Extract the [x, y] coordinate from the center of the cell holding the provided text.  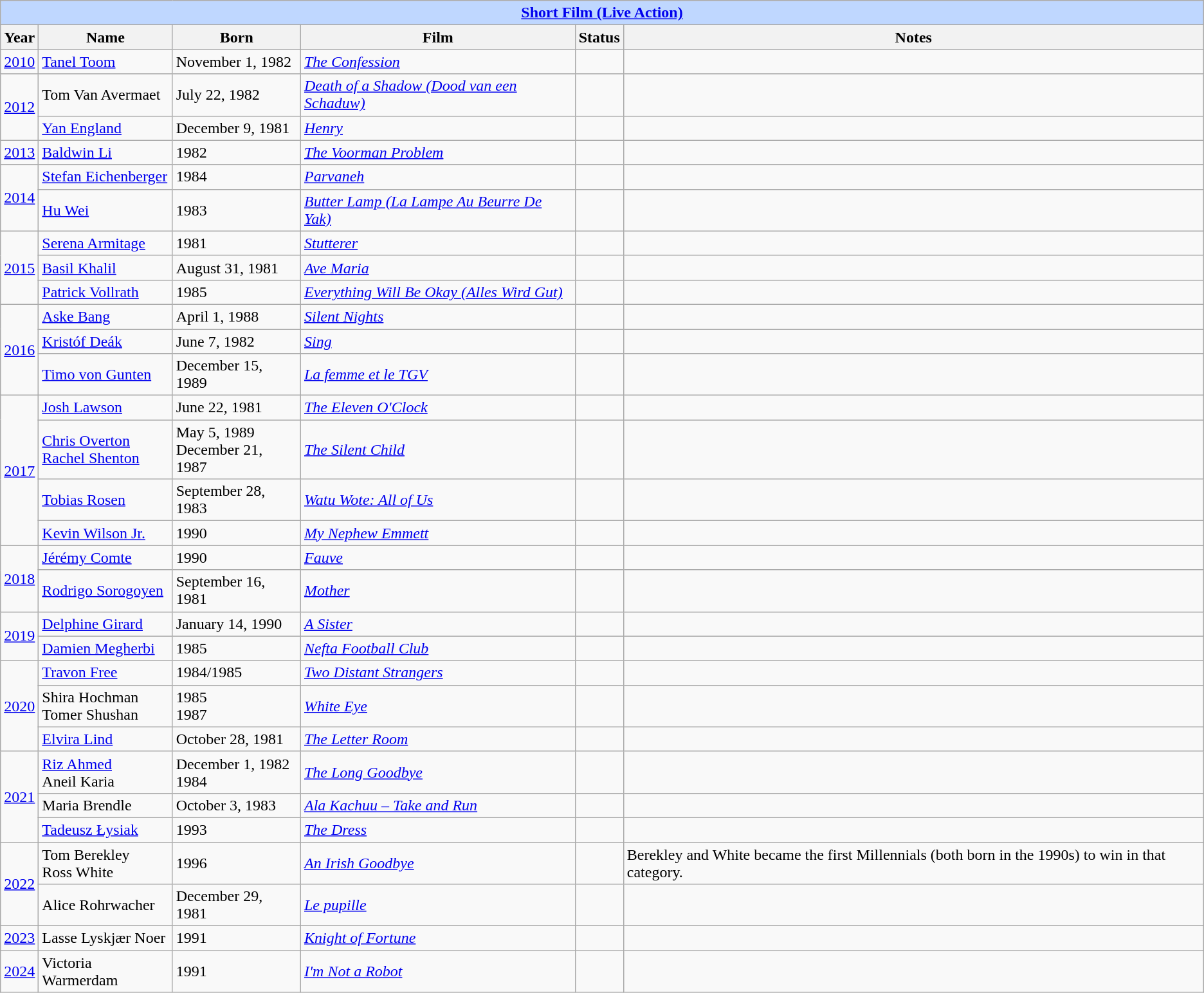
2015 [19, 268]
Tom BerekleyRoss White [105, 863]
Born [237, 37]
2022 [19, 884]
October 3, 1983 [237, 805]
Tanel Toom [105, 62]
Status [599, 37]
Jérémy Comte [105, 558]
Short Film (Live Action) [602, 13]
1993 [237, 830]
December 29, 1981 [237, 906]
August 31, 1981 [237, 268]
The Confession [437, 62]
Hu Wei [105, 210]
1996 [237, 863]
1981 [237, 243]
2013 [19, 152]
The Letter Room [437, 739]
July 22, 1982 [237, 95]
Henry [437, 128]
December 1, 19821984 [237, 772]
An Irish Goodbye [437, 863]
Parvaneh [437, 177]
Elvira Lind [105, 739]
Chris OvertonRachel Shenton [105, 450]
Film [437, 37]
Tom Van Avermaet [105, 95]
2021 [19, 796]
A Sister [437, 624]
June 7, 1982 [237, 342]
Yan England [105, 128]
Josh Lawson [105, 408]
December 15, 1989 [237, 374]
2012 [19, 107]
Tobias Rosen [105, 500]
Damien Megherbi [105, 648]
Patrick Vollrath [105, 292]
The Long Goodbye [437, 772]
Aske Bang [105, 316]
January 14, 1990 [237, 624]
Everything Will Be Okay (Alles Wird Gut) [437, 292]
Silent Nights [437, 316]
December 9, 1981 [237, 128]
La femme et le TGV [437, 374]
2010 [19, 62]
Notes [913, 37]
Nefta Football Club [437, 648]
October 28, 1981 [237, 739]
The Voorman Problem [437, 152]
Kevin Wilson Jr. [105, 533]
Sing [437, 342]
Victoria Warmerdam [105, 971]
Knight of Fortune [437, 938]
Timo von Gunten [105, 374]
1983 [237, 210]
Berekley and White became the first Millennials (both born in the 1990s) to win in that category. [913, 863]
2020 [19, 706]
Year [19, 37]
The Silent Child [437, 450]
White Eye [437, 706]
2018 [19, 579]
2024 [19, 971]
Two Distant Strangers [437, 673]
Name [105, 37]
Fauve [437, 558]
November 1, 1982 [237, 62]
Rodrigo Sorogoyen [105, 590]
Shira HochmanTomer Shushan [105, 706]
May 5, 1989December 21, 1987 [237, 450]
Stutterer [437, 243]
Tadeusz Łysiak [105, 830]
The Eleven O'Clock [437, 408]
Travon Free [105, 673]
Stefan Eichenberger [105, 177]
1982 [237, 152]
The Dress [437, 830]
Kristóf Deák [105, 342]
Le pupille [437, 906]
Ave Maria [437, 268]
September 28, 1983 [237, 500]
1984/1985 [237, 673]
Mother [437, 590]
My Nephew Emmett [437, 533]
Ala Kachuu – Take and Run [437, 805]
June 22, 1981 [237, 408]
Maria Brendle [105, 805]
Delphine Girard [105, 624]
Death of a Shadow (Dood van een Schaduw) [437, 95]
April 1, 1988 [237, 316]
Alice Rohrwacher [105, 906]
2023 [19, 938]
19851987 [237, 706]
Lasse Lyskjær Noer [105, 938]
Baldwin Li [105, 152]
Watu Wote: All of Us [437, 500]
I'm Not a Robot [437, 971]
2016 [19, 350]
Butter Lamp (La Lampe Au Beurre De Yak) [437, 210]
Serena Armitage [105, 243]
September 16, 1981 [237, 590]
2019 [19, 636]
2017 [19, 471]
1984 [237, 177]
2014 [19, 198]
Basil Khalil [105, 268]
Riz AhmedAneil Karia [105, 772]
